Find where the given text appears and provide that cell's center as (X, Y) coordinate. 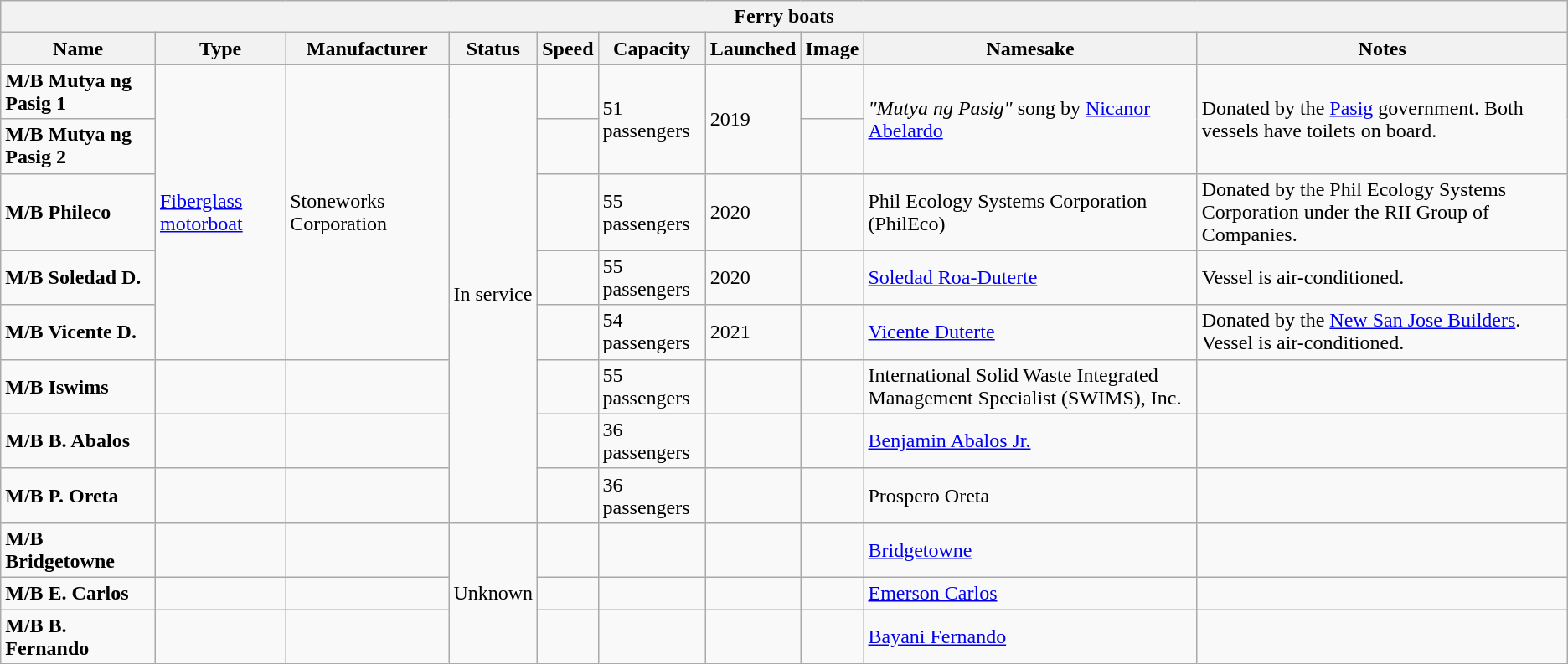
Donated by the Phil Ecology Systems Corporation under the RII Group of Companies. (1382, 212)
2019 (753, 119)
"Mutya ng Pasig" song by Nicanor Abelardo (1030, 119)
Name (79, 49)
Bridgetowne (1030, 549)
M/B Mutya ng Pasig 1 (79, 92)
M/B Vicente D. (79, 332)
54 passengers (652, 332)
Vicente Duterte (1030, 332)
M/B Iswims (79, 387)
Ferry boats (784, 17)
51 passengers (652, 119)
2021 (753, 332)
M/B B. Abalos (79, 440)
Soledad Roa-Duterte (1030, 278)
M/B Bridgetowne (79, 549)
M/B B. Fernando (79, 636)
Status (493, 49)
Vessel is air-conditioned. (1382, 278)
Stoneworks Corporation (367, 212)
Unknown (493, 593)
Speed (568, 49)
International Solid Waste Integrated Management Specialist (SWIMS), Inc. (1030, 387)
Capacity (652, 49)
Namesake (1030, 49)
Launched (753, 49)
Notes (1382, 49)
Donated by the New San Jose Builders. Vessel is air-conditioned. (1382, 332)
Bayani Fernando (1030, 636)
Prospero Oreta (1030, 496)
M/B P. Oreta (79, 496)
Image (833, 49)
Phil Ecology Systems Corporation (PhilEco) (1030, 212)
M/B Mutya ng Pasig 2 (79, 146)
Type (219, 49)
Fiberglass motorboat (219, 212)
Benjamin Abalos Jr. (1030, 440)
Donated by the Pasig government. Both vessels have toilets on board. (1382, 119)
Emerson Carlos (1030, 593)
M/B E. Carlos (79, 593)
In service (493, 294)
M/B Phileco (79, 212)
M/B Soledad D. (79, 278)
Manufacturer (367, 49)
